For the text-containing cell, return its midpoint in [X, Y] coordinate format. 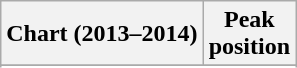
Peakposition [249, 34]
Chart (2013–2014) [102, 34]
